Output the (x, y) coordinate of the center of the cell containing the given text.  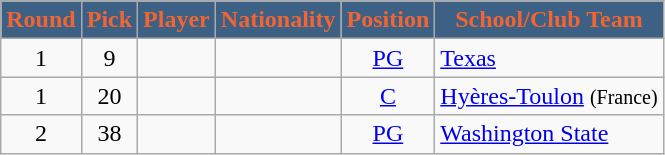
Round (41, 20)
C (388, 96)
20 (109, 96)
School/Club Team (549, 20)
Player (177, 20)
9 (109, 58)
Nationality (278, 20)
Pick (109, 20)
Washington State (549, 134)
Position (388, 20)
38 (109, 134)
Texas (549, 58)
Hyères-Toulon (France) (549, 96)
2 (41, 134)
